Determine the [x, y] coordinate at the center of the cell enclosing the given text.  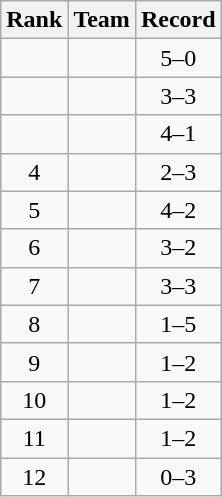
7 [34, 286]
Record [178, 20]
Team [102, 20]
2–3 [178, 172]
4 [34, 172]
Rank [34, 20]
4–2 [178, 210]
4–1 [178, 134]
12 [34, 477]
0–3 [178, 477]
8 [34, 324]
3–2 [178, 248]
5–0 [178, 58]
9 [34, 362]
1–5 [178, 324]
5 [34, 210]
6 [34, 248]
11 [34, 438]
10 [34, 400]
